Find where the given text appears and provide that cell's center as [X, Y] coordinate. 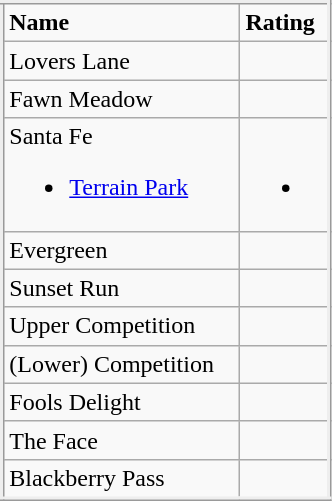
Name [121, 22]
Lovers Lane [121, 61]
Sunset Run [121, 288]
Fawn Meadow [121, 99]
Evergreen [121, 250]
Santa FeTerrain Park [121, 174]
The Face [121, 440]
Rating [285, 22]
Blackberry Pass [121, 479]
(Lower) Competition [121, 364]
Fools Delight [121, 402]
Upper Competition [121, 326]
